Capture the cell that displays the provided text and extract its [x, y] central coordinate. 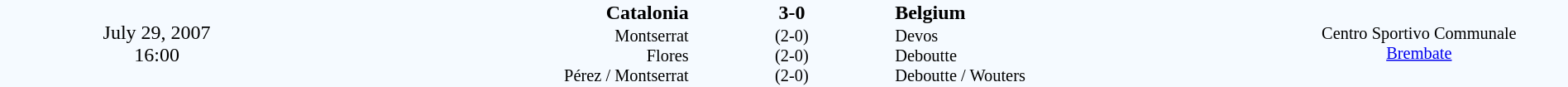
MontserratFloresPérez / Montserrat [501, 56]
Centro Sportivo CommunaleBrembate [1419, 43]
Catalonia [501, 12]
Belgium [1082, 12]
3-0 [791, 12]
DevosDeboutteDeboutte / Wouters [1082, 56]
(2-0)(2-0)(2-0) [791, 56]
July 29, 200716:00 [157, 43]
